Capture the cell that displays the provided text and extract its (x, y) central coordinate. 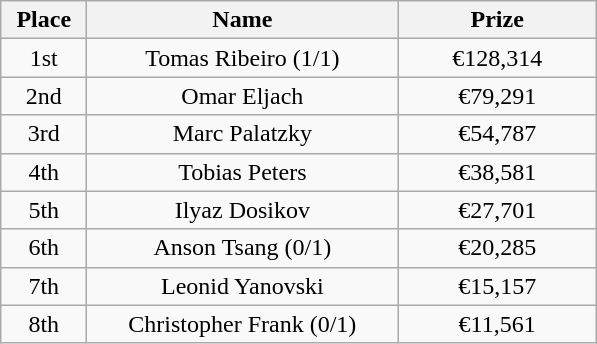
Christopher Frank (0/1) (242, 324)
7th (44, 286)
Place (44, 20)
Tobias Peters (242, 172)
4th (44, 172)
€15,157 (498, 286)
Tomas Ribeiro (1/1) (242, 58)
2nd (44, 96)
€38,581 (498, 172)
€54,787 (498, 134)
Prize (498, 20)
8th (44, 324)
6th (44, 248)
€11,561 (498, 324)
Omar Eljach (242, 96)
Name (242, 20)
€20,285 (498, 248)
Marc Palatzky (242, 134)
5th (44, 210)
1st (44, 58)
€128,314 (498, 58)
Leonid Yanovski (242, 286)
Anson Tsang (0/1) (242, 248)
€27,701 (498, 210)
Ilyaz Dosikov (242, 210)
3rd (44, 134)
€79,291 (498, 96)
